Detect which cell encompasses the target text, then output its (x, y) center coordinate. 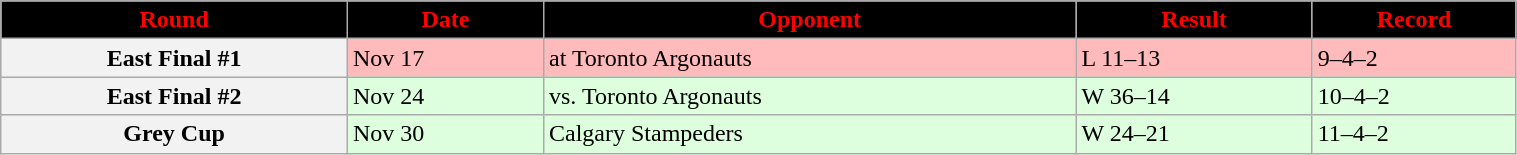
Calgary Stampeders (809, 134)
East Final #1 (174, 58)
at Toronto Argonauts (809, 58)
9–4–2 (1414, 58)
Grey Cup (174, 134)
vs. Toronto Argonauts (809, 96)
L 11–13 (1194, 58)
W 24–21 (1194, 134)
Date (445, 20)
Round (174, 20)
East Final #2 (174, 96)
Nov 17 (445, 58)
10–4–2 (1414, 96)
Nov 30 (445, 134)
Nov 24 (445, 96)
Result (1194, 20)
11–4–2 (1414, 134)
Opponent (809, 20)
Record (1414, 20)
W 36–14 (1194, 96)
